Locate the cell with the specified text and output its [X, Y] center coordinate. 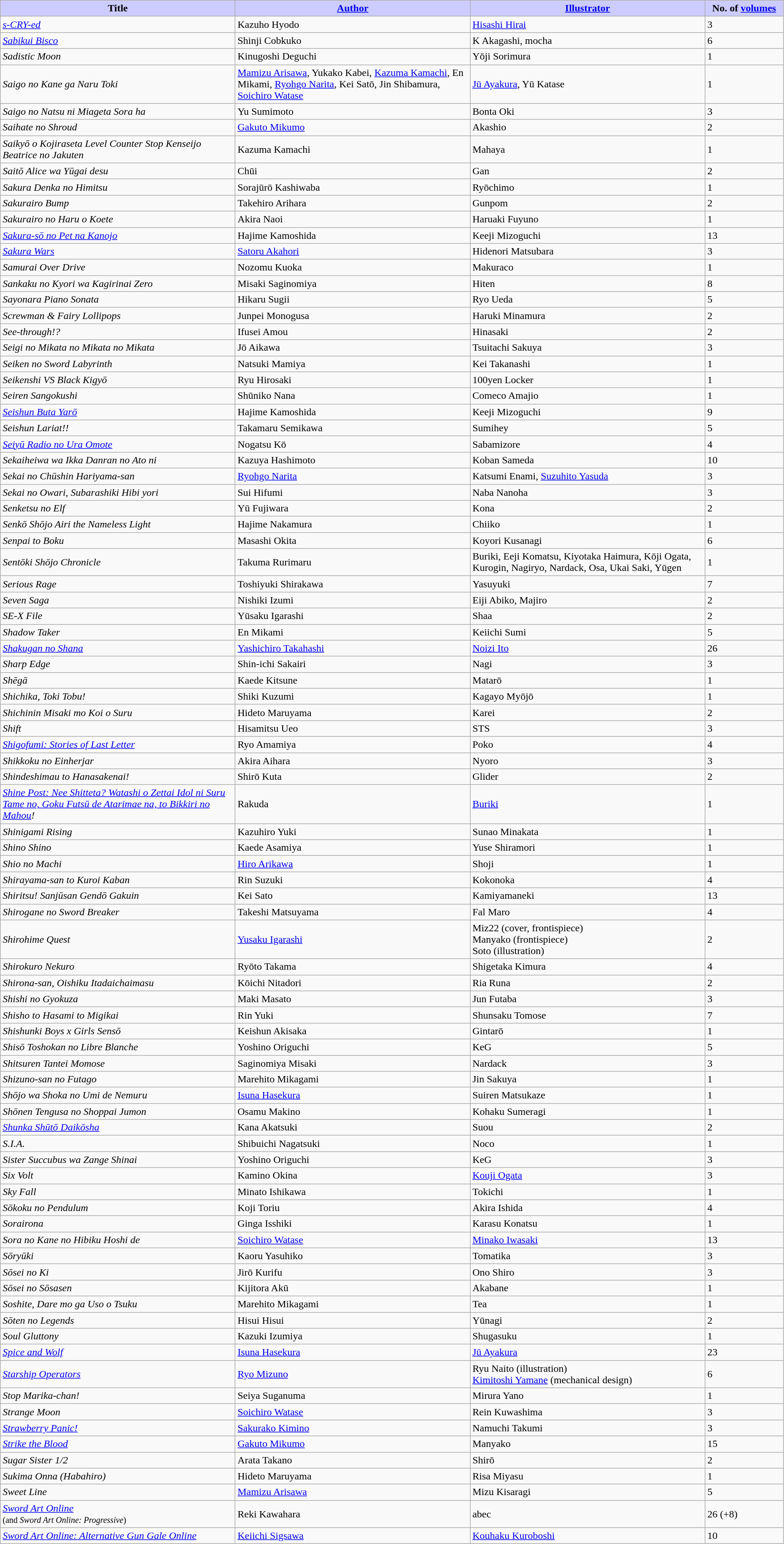
Shiritsu! Sanjūsan Gendō Gakuin [118, 896]
Sōsei no Ki [118, 1272]
Sakurairo no Haru o Koete [118, 219]
Jū Ayakura, Yū Katase [588, 84]
Rin Yuki [353, 1015]
Akira Aihara [353, 761]
Senpai to Boku [118, 541]
Sentōki Shōjo Chronicle [118, 562]
Takuma Rurimaru [353, 562]
Kazuhiro Yuki [353, 832]
Tokichi [588, 1192]
Kana Akatsuki [353, 1128]
Soul Gluttony [118, 1336]
Akira Naoi [353, 219]
Shitsuren Tantei Momose [118, 1063]
Chiiko [588, 525]
Sword Art Online(and Sword Art Online: Progressive) [118, 1514]
Shio no Machi [118, 864]
Makuraco [588, 268]
Shizuno-san no Futago [118, 1079]
Ryu Naito (illustration)Kimitoshi Yamane (mechanical design) [588, 1374]
Starship Operators [118, 1374]
Mamizu Arisawa [353, 1492]
Kouji Ogata [588, 1176]
Sōsei no Sōsasen [118, 1288]
Fal Maro [588, 912]
Kijitora Akū [353, 1288]
Saihate no Shroud [118, 127]
Seishun Buta Yarō [118, 412]
Kazuma Kamachi [353, 149]
Hisui Hisui [353, 1320]
Sorairona [118, 1224]
Junpei Monogusa [353, 316]
Ryo Amamiya [353, 744]
Sukima Onna (Habahiro) [118, 1476]
Sora no Kane no Hibiku Hoshi de [118, 1240]
Arata Takano [353, 1460]
Ginga Isshiki [353, 1224]
Seiken no Sword Labyrinth [118, 364]
Buriki, Eeji Komatsu, Kiyotaka Haimura, Kōji Ogata, Kurogin, Nagiryo, Nardack, Osa, Ukai Saki, Yūgen [588, 562]
Sui Hifumi [353, 492]
Nyoro [588, 761]
Misaki Saginomiya [353, 284]
Shisho to Hasami to Migikai [118, 1015]
Sharp Edge [118, 664]
Sōkoku no Pendulum [118, 1208]
Takehiro Arihara [353, 203]
Shino Shino [118, 848]
Minato Ishikawa [353, 1192]
Risa Miyasu [588, 1476]
abec [588, 1514]
Kei Sato [353, 896]
Sōten no Legends [118, 1320]
Bonta Oki [588, 111]
Nozomu Kuoka [353, 268]
Keiichi Sigsawa [353, 1536]
Yuse Shiramori [588, 848]
Screwman & Fairy Lollipops [118, 316]
Karasu Konatsu [588, 1224]
Miz22 (cover, frontispiece)Manyako (frontispiece)Soto (illustration) [588, 939]
Sōryūki [118, 1256]
Shinji Cobkuko [353, 41]
Saikyō o Kojiraseta Level Counter Stop Kenseijo Beatrice no Jakuten [118, 149]
Toshiyuki Shirakawa [353, 584]
Sister Succubus wa Zange Shinai [118, 1160]
Rakuda [353, 804]
8 [744, 284]
Saigo no Kane ga Naru Toki [118, 84]
Nardack [588, 1063]
Manyako [588, 1444]
Seven Saga [118, 600]
Shisō Toshokan no Libre Blanche [118, 1047]
23 [744, 1352]
15 [744, 1444]
Seigi no Mikata no Mikata no Mikata [118, 348]
Shikkoku no Einherjar [118, 761]
Ryo Mizuno [353, 1374]
Shunka Shūtō Daikōsha [118, 1128]
Kagayo Myōjō [588, 696]
Serious Rage [118, 584]
Ryōchimo [588, 187]
9 [744, 412]
Shishi no Gyokuza [118, 999]
Takeshi Matsuyama [353, 912]
Kazuho Hyodo [353, 24]
Shūniko Nana [353, 396]
Akashio [588, 127]
Sugar Sister 1/2 [118, 1460]
Shugasuku [588, 1336]
Sakurairo Bump [118, 203]
Satoru Akahori [353, 251]
Saigo no Natsu ni Miageta Sora ha [118, 111]
Kamiyamaneki [588, 896]
Kamino Okina [353, 1176]
Shakugan no Shana [118, 648]
Namuchi Takumi [588, 1428]
Jin Sakuya [588, 1079]
Sayonara Piano Sonata [118, 300]
Sweet Line [118, 1492]
Shēgā [118, 680]
Shunsaku Tomose [588, 1015]
Kaede Kitsune [353, 680]
26 [744, 648]
Illustrator [588, 8]
Ryo Ueda [588, 300]
Takamaru Semikawa [353, 428]
Rein Kuwashima [588, 1412]
Six Volt [118, 1176]
Strawberry Panic! [118, 1428]
Shishunki Boys x Girls Sensō [118, 1031]
Natsuki Mamiya [353, 364]
Kei Takanashi [588, 364]
Hikaru Sugii [353, 300]
Sabikui Bisco [118, 41]
Shirayama-san to Kuroi Kaban [118, 880]
Maki Masato [353, 999]
Katsumi Enami, Suzuhito Yasuda [588, 476]
Sekaiheiwa wa Ikka Danran no Ato ni [118, 460]
Mizu Kisaragi [588, 1492]
Suiren Matsukaze [588, 1095]
Shirō Kuta [353, 777]
STS [588, 728]
Saitō Alice wa Yūgai desu [118, 171]
Kōichi Nitadori [353, 983]
26 (+8) [744, 1514]
Shirogane no Sword Breaker [118, 912]
See-through!? [118, 332]
Shadow Taker [118, 632]
Yasuyuki [588, 584]
Nogatsu Kō [353, 444]
Shirokuro Nekuro [118, 967]
Mamizu Arisawa, Yukako Kabei, Kazuma Kamachi, En Mikami, Ryohgo Narita, Kei Satō, Jin Shibamura, Soichiro Watase [353, 84]
Saginomiya Misaki [353, 1063]
Akira Ishida [588, 1208]
Matarō [588, 680]
Karei [588, 712]
Shigofumi: Stories of Last Letter [118, 744]
Kohaku Sumeragi [588, 1111]
Hajime Nakamura [353, 525]
Shirō [588, 1460]
Tea [588, 1304]
s-CRY-ed [118, 24]
Suou [588, 1128]
Jō Aikawa [353, 348]
Gunpom [588, 203]
Shigetaka Kimura [588, 967]
S.I.A. [118, 1144]
Yashichiro Takahashi [353, 648]
Shine Post: Nee Shitteta? Watashi o Zettai Idol ni Suru Tame no, Goku Futsū de Atarimae na, to Bikkiri no Mahou! [118, 804]
Shōjo wa Shoka no Umi de Nemuru [118, 1095]
Hiro Arikawa [353, 864]
Sorajūrō Kashiwaba [353, 187]
Mirura Yano [588, 1396]
Noizi Ito [588, 648]
Samurai Over Drive [118, 268]
Kouhaku Kuroboshi [588, 1536]
Seiyū Radio no Ura Omote [118, 444]
Koji Toriu [353, 1208]
Ria Runa [588, 983]
Glider [588, 777]
Haruaki Fuyuno [588, 219]
Jū Ayakura [588, 1352]
Sakura-sō no Pet na Kanojo [118, 235]
Masashi Okita [353, 541]
Soshite, Dare mo ga Uso o Tsuku [118, 1304]
SE-X File [118, 616]
Yūnagi [588, 1320]
Hiten [588, 284]
Gan [588, 171]
Sakura Wars [118, 251]
Tomatika [588, 1256]
Jun Futaba [588, 999]
Sky Fall [118, 1192]
No. of volumes [744, 8]
Sabamizore [588, 444]
Yusaku Igarashi [353, 939]
Sunao Minakata [588, 832]
Koyori Kusanagi [588, 541]
Jirō Kurifu [353, 1272]
Nagi [588, 664]
K Akagashi, mocha [588, 41]
Eiji Abiko, Majiro [588, 600]
Shōnen Tengusa no Shoppai Jumon [118, 1111]
Hinasaki [588, 332]
Haruki Minamura [588, 316]
Sakura Denka no Himitsu [118, 187]
Keiichi Sumi [588, 632]
Sadistic Moon [118, 57]
Keishun Akisaka [353, 1031]
Stop Marika-chan! [118, 1396]
Ono Shiro [588, 1272]
Nishiki Izumi [353, 600]
En Mikami [353, 632]
Kona [588, 508]
Shoji [588, 864]
100yen Locker [588, 380]
Shinigami Rising [118, 832]
Kazuki Izumiya [353, 1336]
Kaede Asamiya [353, 848]
Shibuichi Nagatsuki [353, 1144]
Comeco Amajio [588, 396]
Title [118, 8]
Seiya Suganuma [353, 1396]
Hisamitsu Ueo [353, 728]
Sankaku no Kyori wa Kagirinai Zero [118, 284]
Sword Art Online: Alternative Gun Gale Online [118, 1536]
Shin-ichi Sakairi [353, 664]
Sekai no Owari, Subarashiki Hibi yori [118, 492]
Shift [118, 728]
Ryu Hirosaki [353, 380]
Spice and Wolf [118, 1352]
Mahaya [588, 149]
Kaoru Yasuhiko [353, 1256]
Hisashi Hirai [588, 24]
Sakurako Kimino [353, 1428]
Tsuitachi Sakuya [588, 348]
Shirona-san, Oishiku Itadaichaimasu [118, 983]
Kinugoshi Deguchi [353, 57]
Shichika, Toki Tobu! [118, 696]
Rin Suzuki [353, 880]
Shaa [588, 616]
Shiki Kuzumi [353, 696]
Osamu Makino [353, 1111]
Naba Nanoha [588, 492]
Shirohime Quest [118, 939]
Koban Sameda [588, 460]
Shichinin Misaki mo Koi o Suru [118, 712]
Buriki [588, 804]
Ryōto Takama [353, 967]
Sumihey [588, 428]
Sekai no Chūshin Hariyama-san [118, 476]
Seishun Lariat!! [118, 428]
Akabane [588, 1288]
Shindeshimau to Hanasakenai! [118, 777]
Senkō Shōjo Airi the Nameless Light [118, 525]
Minako Iwasaki [588, 1240]
Kazuya Hashimoto [353, 460]
Seikenshi VS Black Kigyō [118, 380]
Reki Kawahara [353, 1514]
Strike the Blood [118, 1444]
Ryohgo Narita [353, 476]
Yōji Sorimura [588, 57]
Gintarō [588, 1031]
Yu Sumimoto [353, 111]
Ifusei Amou [353, 332]
Kokonoka [588, 880]
Strange Moon [118, 1412]
Poko [588, 744]
Hidenori Matsubara [588, 251]
Noco [588, 1144]
Chūi [353, 171]
Yū Fujiwara [353, 508]
Seiren Sangokushi [118, 396]
Yūsaku Igarashi [353, 616]
Author [353, 8]
Senketsu no Elf [118, 508]
